Determine the [x, y] coordinate at the center of the cell enclosing the given text.  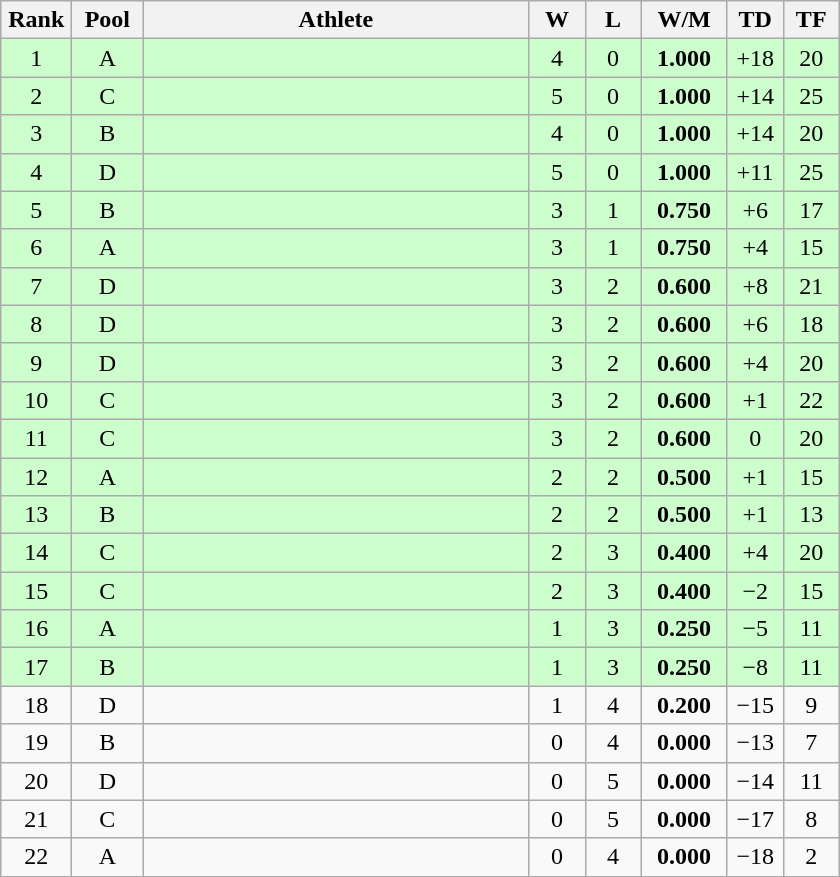
TF [811, 20]
12 [36, 477]
−2 [755, 591]
−8 [755, 667]
−15 [755, 705]
14 [36, 553]
+18 [755, 58]
Rank [36, 20]
+11 [755, 172]
−18 [755, 857]
−14 [755, 781]
−13 [755, 743]
6 [36, 248]
W [557, 20]
+8 [755, 286]
10 [36, 400]
TD [755, 20]
0.200 [684, 705]
16 [36, 629]
Athlete [336, 20]
−5 [755, 629]
L [613, 20]
−17 [755, 819]
19 [36, 743]
Pool [108, 20]
W/M [684, 20]
